Return [x, y] of the center of cell containing provided text 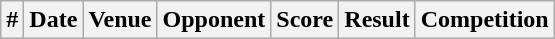
Opponent [214, 20]
Competition [484, 20]
Score [305, 20]
# [12, 20]
Date [54, 20]
Result [377, 20]
Venue [120, 20]
